From the cell containing the given text, extract its center point as (x, y) coordinate. 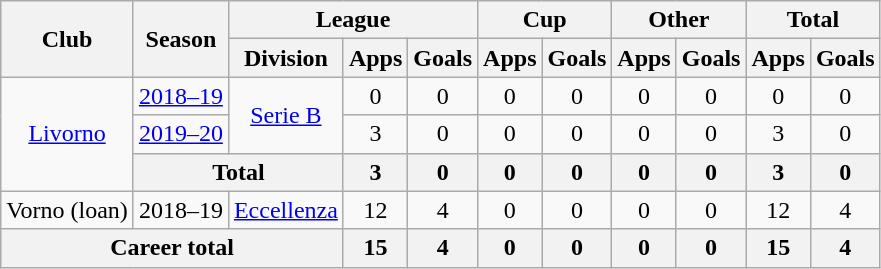
Eccellenza (286, 210)
Club (68, 39)
Serie B (286, 115)
Other (679, 20)
Season (180, 39)
League (352, 20)
Livorno (68, 134)
2019–20 (180, 134)
Division (286, 58)
Vorno (loan) (68, 210)
Cup (545, 20)
Career total (172, 248)
